Find where the given text appears and provide that cell's center as [x, y] coordinate. 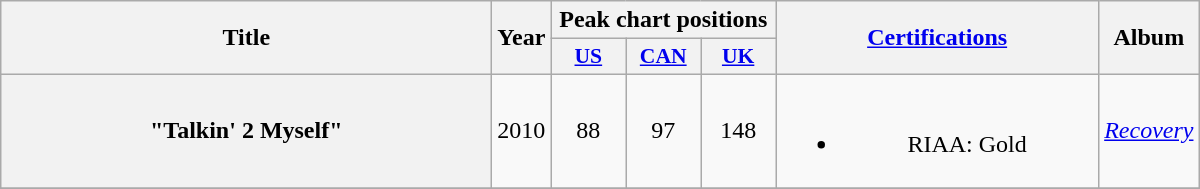
Peak chart positions [664, 20]
UK [738, 57]
97 [664, 130]
148 [738, 130]
US [588, 57]
Year [522, 38]
Certifications [938, 38]
2010 [522, 130]
RIAA: Gold [938, 130]
Album [1149, 38]
Title [246, 38]
"Talkin' 2 Myself" [246, 130]
88 [588, 130]
Recovery [1149, 130]
CAN [664, 57]
